Locate the cell with the specified text and output its (x, y) center coordinate. 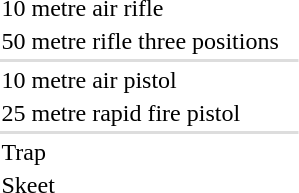
Trap (140, 152)
50 metre rifle three positions (140, 41)
10 metre air pistol (140, 80)
25 metre rapid fire pistol (140, 113)
